Identify which cell holds the provided text, then report its (x, y) central coordinate. 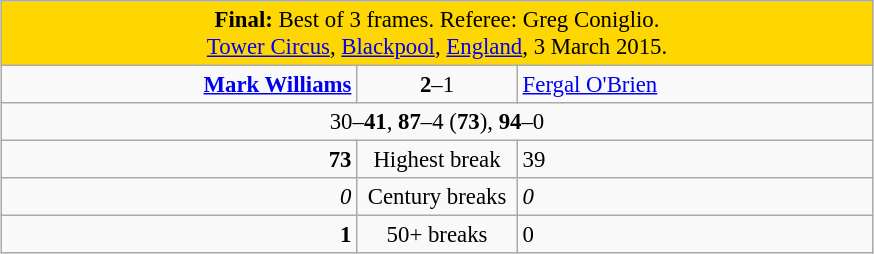
Highest break (438, 160)
2–1 (438, 85)
Century breaks (438, 197)
73 (179, 160)
1 (179, 235)
30–41, 87–4 (73), 94–0 (437, 122)
50+ breaks (438, 235)
39 (695, 160)
Mark Williams (179, 85)
Fergal O'Brien (695, 85)
Final: Best of 3 frames. Referee: Greg Coniglio.Tower Circus, Blackpool, England, 3 March 2015. (437, 34)
